Determine the (X, Y) coordinate at the center of the cell enclosing the given text.  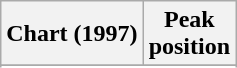
Peakposition (189, 34)
Chart (1997) (72, 34)
